Extract the [X, Y] coordinate from the center of the cell holding the provided text.  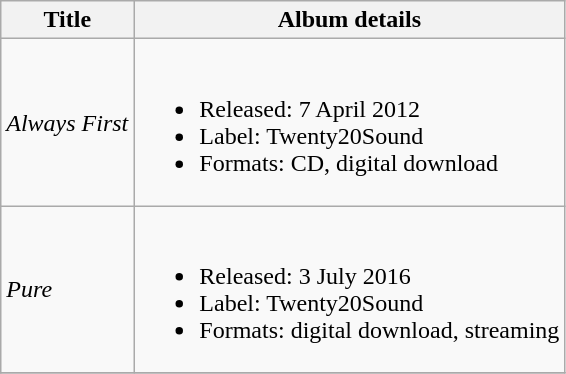
Released: 3 July 2016Label: Twenty20SoundFormats: digital download, streaming [350, 290]
Released: 7 April 2012Label: Twenty20SoundFormats: CD, digital download [350, 122]
Pure [68, 290]
Always First [68, 122]
Album details [350, 20]
Title [68, 20]
